Identify which cell holds the provided text, then report its (x, y) central coordinate. 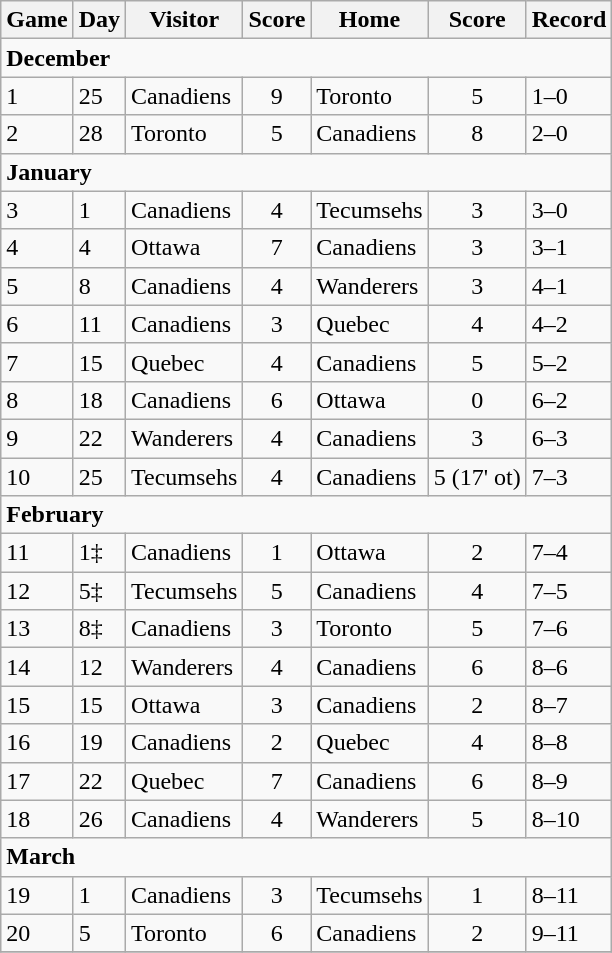
8–9 (569, 781)
0 (477, 400)
Day (99, 20)
December (306, 58)
5‡ (99, 591)
5 (17' ot) (477, 477)
26 (99, 819)
28 (99, 134)
7–3 (569, 477)
8–11 (569, 895)
6–3 (569, 438)
8–6 (569, 667)
March (306, 857)
14 (37, 667)
8‡ (99, 629)
Visitor (184, 20)
3–1 (569, 248)
1‡ (99, 553)
8–7 (569, 705)
13 (37, 629)
6–2 (569, 400)
February (306, 515)
4–2 (569, 324)
8–10 (569, 819)
8–8 (569, 743)
17 (37, 781)
16 (37, 743)
4–1 (569, 286)
2–0 (569, 134)
10 (37, 477)
Record (569, 20)
3–0 (569, 210)
January (306, 172)
1–0 (569, 96)
7–5 (569, 591)
Game (37, 20)
7–4 (569, 553)
Home (370, 20)
7–6 (569, 629)
9–11 (569, 933)
5–2 (569, 362)
20 (37, 933)
